Capture the cell that displays the provided text and extract its (X, Y) central coordinate. 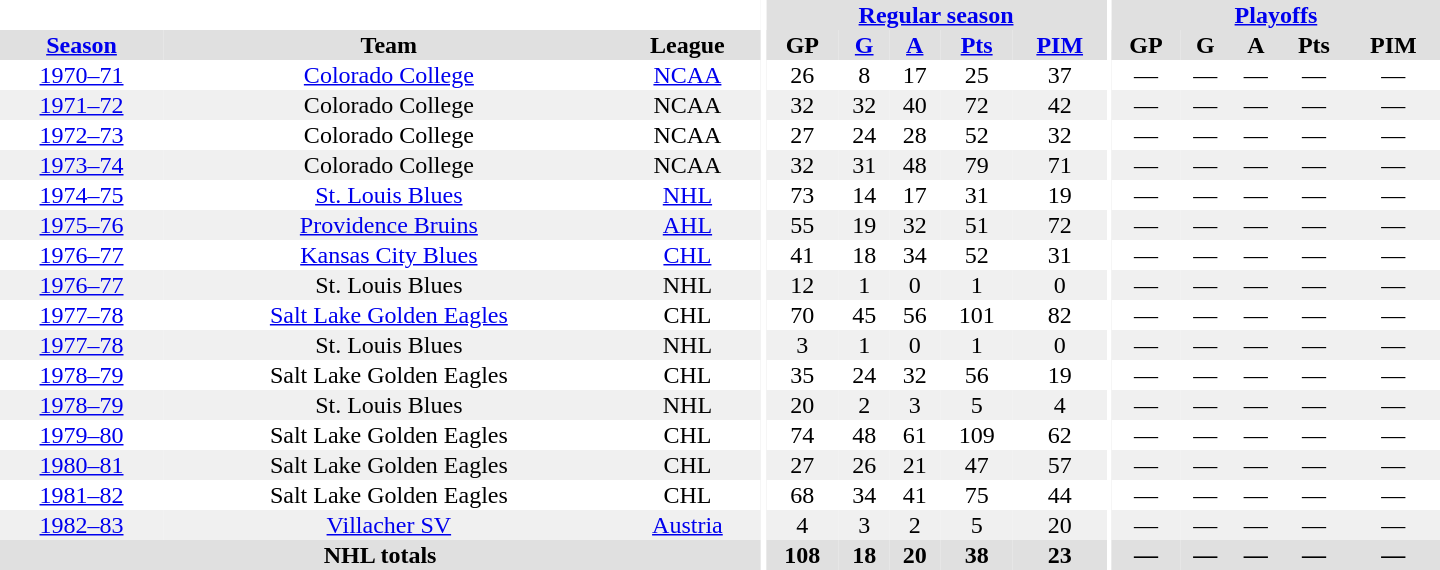
25 (976, 75)
55 (802, 225)
1971–72 (82, 105)
82 (1060, 315)
44 (1060, 495)
61 (916, 435)
71 (1060, 165)
40 (916, 105)
35 (802, 375)
1980–81 (82, 465)
Providence Bruins (389, 225)
62 (1060, 435)
Villacher SV (389, 525)
Austria (688, 525)
AHL (688, 225)
23 (1060, 555)
Season (82, 45)
1970–71 (82, 75)
38 (976, 555)
1981–82 (82, 495)
75 (976, 495)
1979–80 (82, 435)
Regular season (936, 15)
101 (976, 315)
1975–76 (82, 225)
57 (1060, 465)
1973–74 (82, 165)
Playoffs (1276, 15)
Team (389, 45)
14 (864, 195)
21 (916, 465)
1982–83 (82, 525)
73 (802, 195)
League (688, 45)
51 (976, 225)
108 (802, 555)
42 (1060, 105)
74 (802, 435)
37 (1060, 75)
1974–75 (82, 195)
45 (864, 315)
68 (802, 495)
47 (976, 465)
1972–73 (82, 135)
8 (864, 75)
28 (916, 135)
12 (802, 285)
70 (802, 315)
79 (976, 165)
NHL totals (380, 555)
Kansas City Blues (389, 255)
109 (976, 435)
